Return (X, Y) of the center of cell containing provided text 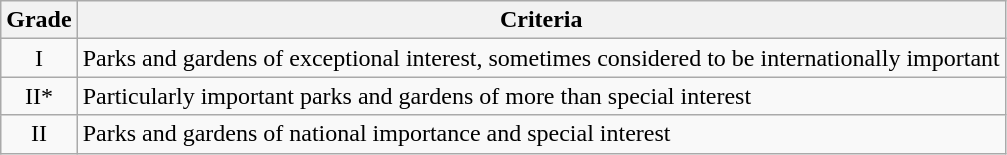
II (39, 134)
I (39, 58)
Parks and gardens of exceptional interest, sometimes considered to be internationally important (541, 58)
Grade (39, 20)
Particularly important parks and gardens of more than special interest (541, 96)
Parks and gardens of national importance and special interest (541, 134)
II* (39, 96)
Criteria (541, 20)
